Pinpoint the cell where the given text exists, returning its (x, y) midpoint coordinate. 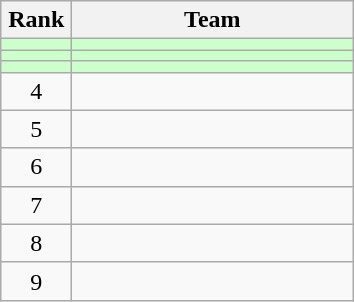
4 (36, 91)
7 (36, 205)
6 (36, 167)
8 (36, 243)
Team (212, 20)
5 (36, 129)
Rank (36, 20)
9 (36, 281)
